Identify which cell holds the provided text, then report its [X, Y] central coordinate. 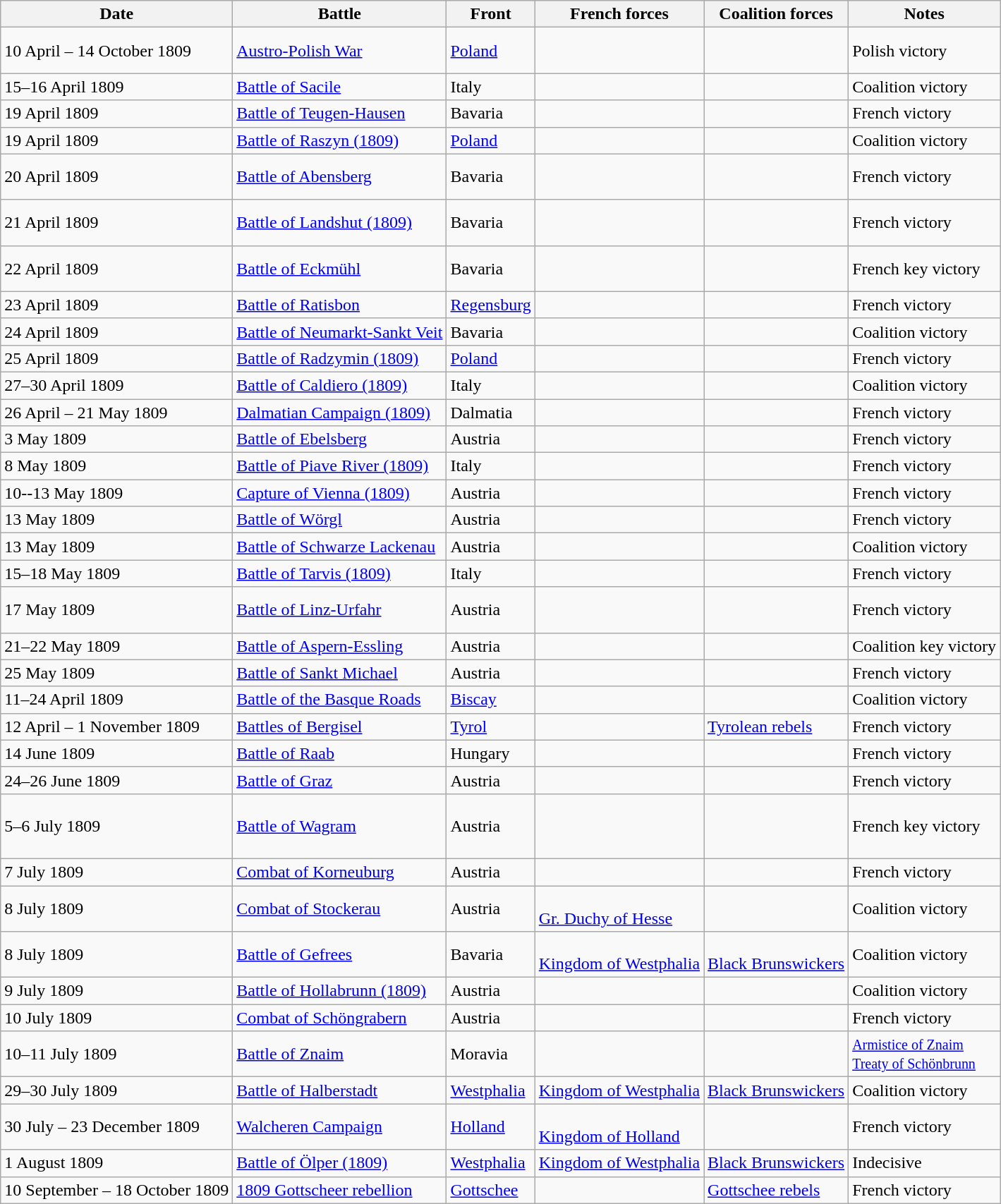
Hungary [491, 753]
11–24 April 1809 [117, 700]
Battle of Gefrees [340, 955]
Combat of Schöngrabern [340, 1018]
Tyrolean rebels [776, 726]
Battle of Graz [340, 780]
Combat of Stockerau [340, 908]
15–18 May 1809 [117, 573]
Walcheren Campaign [340, 1127]
Battle of Wörgl [340, 520]
Battles of Bergisel [340, 726]
Battle of Sacile [340, 87]
Battle of Znaim [340, 1054]
Gottschee rebels [776, 1190]
Notes [924, 14]
Capture of Vienna (1809) [340, 493]
Battle of Teugen-Hausen [340, 114]
22 April 1809 [117, 268]
Battle of Abensberg [340, 176]
Battle of Tarvis (1809) [340, 573]
8 May 1809 [117, 466]
24 April 1809 [117, 332]
Kingdom of Holland [619, 1127]
23 April 1809 [117, 305]
12 April – 1 November 1809 [117, 726]
14 June 1809 [117, 753]
Moravia [491, 1054]
Battle of Eckmühl [340, 268]
10--13 May 1809 [117, 493]
Battle of Raszyn (1809) [340, 140]
Dalmatian Campaign (1809) [340, 413]
10–11 July 1809 [117, 1054]
Gottschee [491, 1190]
Gr. Duchy of Hesse [619, 908]
10 September – 18 October 1809 [117, 1190]
Indecisive [924, 1163]
Battle of Hollabrunn (1809) [340, 991]
Armistice of ZnaimTreaty of Schönbrunn [924, 1054]
French forces [619, 14]
20 April 1809 [117, 176]
9 July 1809 [117, 991]
15–16 April 1809 [117, 87]
10 April – 14 October 1809 [117, 51]
Battle [340, 14]
10 July 1809 [117, 1018]
21 April 1809 [117, 223]
25 April 1809 [117, 358]
Battle of Neumarkt-Sankt Veit [340, 332]
Biscay [491, 700]
Battle of Raab [340, 753]
Battle of Sankt Michael [340, 673]
17 May 1809 [117, 609]
Battle of Ebelsberg [340, 439]
29–30 July 1809 [117, 1090]
7 July 1809 [117, 872]
Combat of Korneuburg [340, 872]
1809 Gottscheer rebellion [340, 1190]
Austro-Polish War [340, 51]
27–30 April 1809 [117, 385]
Coalition key victory [924, 646]
Battle of Halberstadt [340, 1090]
Holland [491, 1127]
26 April – 21 May 1809 [117, 413]
Dalmatia [491, 413]
Regensburg [491, 305]
Coalition forces [776, 14]
Tyrol [491, 726]
25 May 1809 [117, 673]
Battle of Ölper (1809) [340, 1163]
3 May 1809 [117, 439]
5–6 July 1809 [117, 826]
21–22 May 1809 [117, 646]
1 August 1809 [117, 1163]
24–26 June 1809 [117, 780]
Date [117, 14]
Battle of Piave River (1809) [340, 466]
Polish victory [924, 51]
30 July – 23 December 1809 [117, 1127]
Battle of the Basque Roads [340, 700]
Battle of Ratisbon [340, 305]
Battle of Caldiero (1809) [340, 385]
Battle of Radzymin (1809) [340, 358]
Battle of Aspern-Essling [340, 646]
Battle of Landshut (1809) [340, 223]
Battle of Schwarze Lackenau [340, 547]
Battle of Wagram [340, 826]
Battle of Linz-Urfahr [340, 609]
Front [491, 14]
